Extract the [X, Y] coordinate from the center of the cell holding the provided text.  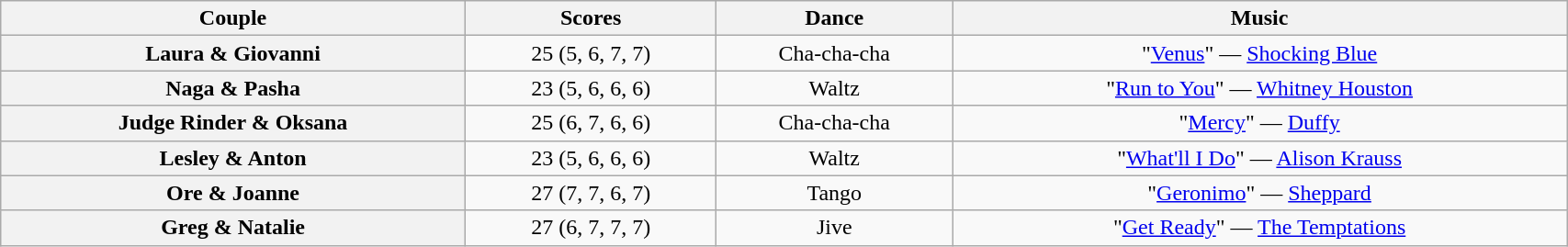
Couple [233, 18]
Tango [834, 193]
Judge Rinder & Oksana [233, 123]
Jive [834, 228]
25 (5, 6, 7, 7) [591, 53]
Naga & Pasha [233, 88]
25 (6, 7, 6, 6) [591, 123]
"Venus" — Shocking Blue [1260, 53]
Greg & Natalie [233, 228]
Dance [834, 18]
27 (6, 7, 7, 7) [591, 228]
"Run to You" — Whitney Houston [1260, 88]
"What'll I Do" — Alison Krauss [1260, 158]
Music [1260, 18]
Laura & Giovanni [233, 53]
Lesley & Anton [233, 158]
"Geronimo" — Sheppard [1260, 193]
Scores [591, 18]
27 (7, 7, 6, 7) [591, 193]
"Get Ready" — The Temptations [1260, 228]
"Mercy" — Duffy [1260, 123]
Ore & Joanne [233, 193]
